Return [X, Y] of the center of cell containing provided text 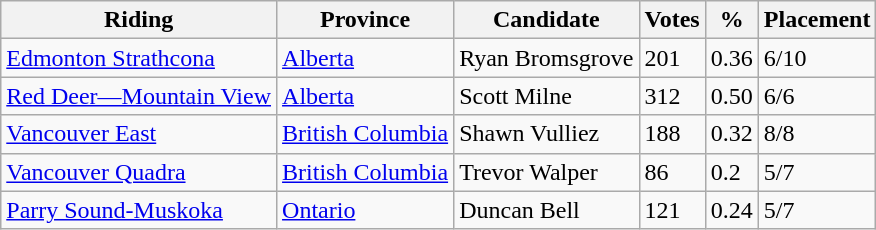
Ontario [366, 210]
201 [672, 58]
0.50 [732, 96]
6/6 [817, 96]
0.36 [732, 58]
Placement [817, 20]
Riding [139, 20]
Votes [672, 20]
Vancouver Quadra [139, 172]
Duncan Bell [546, 210]
Parry Sound-Muskoka [139, 210]
Trevor Walper [546, 172]
Province [366, 20]
86 [672, 172]
0.32 [732, 134]
Scott Milne [546, 96]
312 [672, 96]
121 [672, 210]
Edmonton Strathcona [139, 58]
0.2 [732, 172]
Ryan Bromsgrove [546, 58]
% [732, 20]
Red Deer—Mountain View [139, 96]
Shawn Vulliez [546, 134]
Candidate [546, 20]
188 [672, 134]
6/10 [817, 58]
8/8 [817, 134]
Vancouver East [139, 134]
0.24 [732, 210]
